Provide the [X, Y] coordinate of the cell's center where the given text is located.  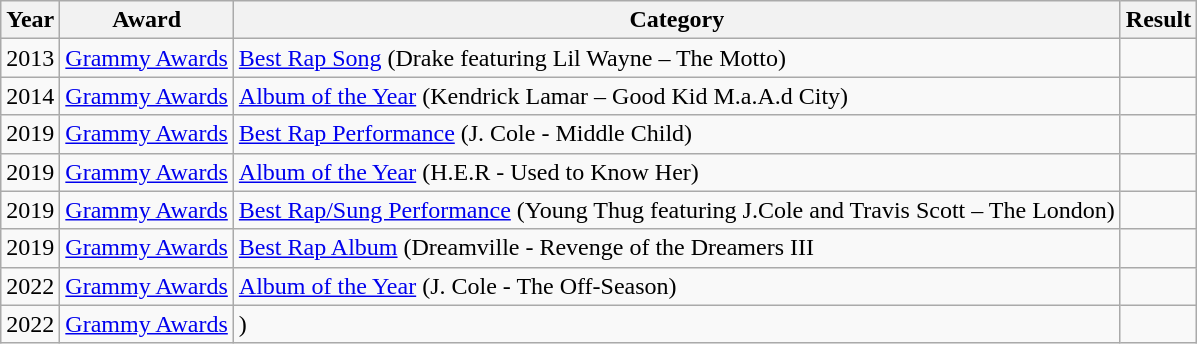
) [676, 324]
Album of the Year (H.E.R - Used to Know Her) [676, 172]
Album of the Year (Kendrick Lamar – Good Kid M.a.A.d City) [676, 96]
2013 [30, 58]
Category [676, 20]
Best Rap Performance (J. Cole - Middle Child) [676, 134]
Award [147, 20]
2014 [30, 96]
Result [1158, 20]
Year [30, 20]
Best Rap/Sung Performance (Young Thug featuring J.Cole and Travis Scott – The London) [676, 210]
Album of the Year (J. Cole - The Off-Season) [676, 286]
Best Rap Album (Dreamville - Revenge of the Dreamers III [676, 248]
Best Rap Song (Drake featuring Lil Wayne – The Motto) [676, 58]
